Output the [X, Y] coordinate of the center of the cell containing the given text.  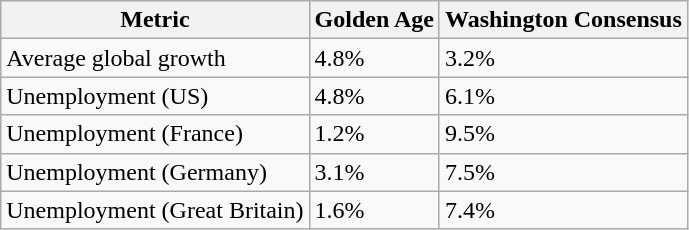
1.6% [374, 210]
7.4% [563, 210]
3.2% [563, 58]
Golden Age [374, 20]
Unemployment (France) [155, 134]
Average global growth [155, 58]
6.1% [563, 96]
7.5% [563, 172]
Washington Consensus [563, 20]
Unemployment (US) [155, 96]
9.5% [563, 134]
Metric [155, 20]
Unemployment (Great Britain) [155, 210]
3.1% [374, 172]
1.2% [374, 134]
Unemployment (Germany) [155, 172]
